Output the (x, y) coordinate of the center of the cell containing the given text.  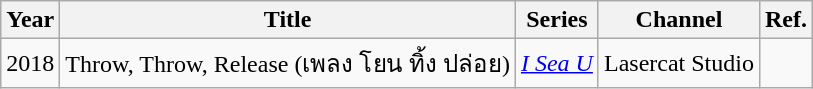
Ref. (786, 20)
Year (30, 20)
2018 (30, 64)
Channel (678, 20)
Series (556, 20)
I Sea U (556, 64)
Lasercat Studio (678, 64)
Throw, Throw, Release (เพลง โยน ทิ้ง ปล่อย) (288, 64)
Title (288, 20)
